Identify which cell holds the provided text, then report its [X, Y] central coordinate. 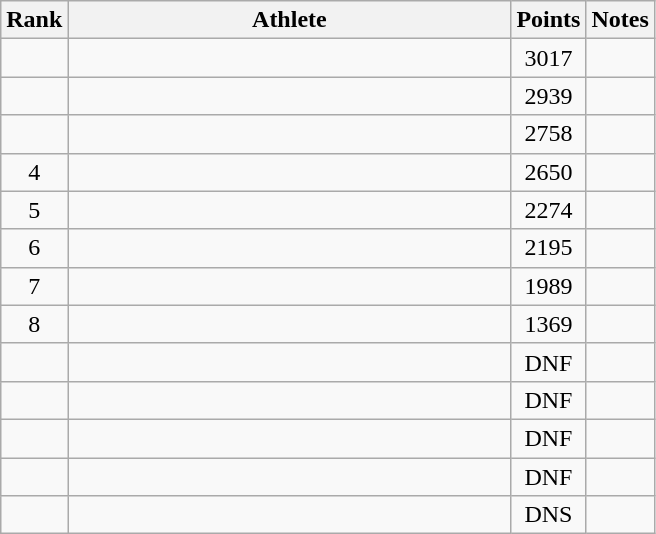
2939 [548, 96]
2650 [548, 172]
4 [34, 172]
2274 [548, 210]
1989 [548, 286]
5 [34, 210]
1369 [548, 324]
Notes [620, 20]
2758 [548, 134]
2195 [548, 248]
Athlete [290, 20]
Points [548, 20]
6 [34, 248]
3017 [548, 58]
Rank [34, 20]
DNS [548, 515]
8 [34, 324]
7 [34, 286]
